Identify which cell holds the provided text, then report its [X, Y] central coordinate. 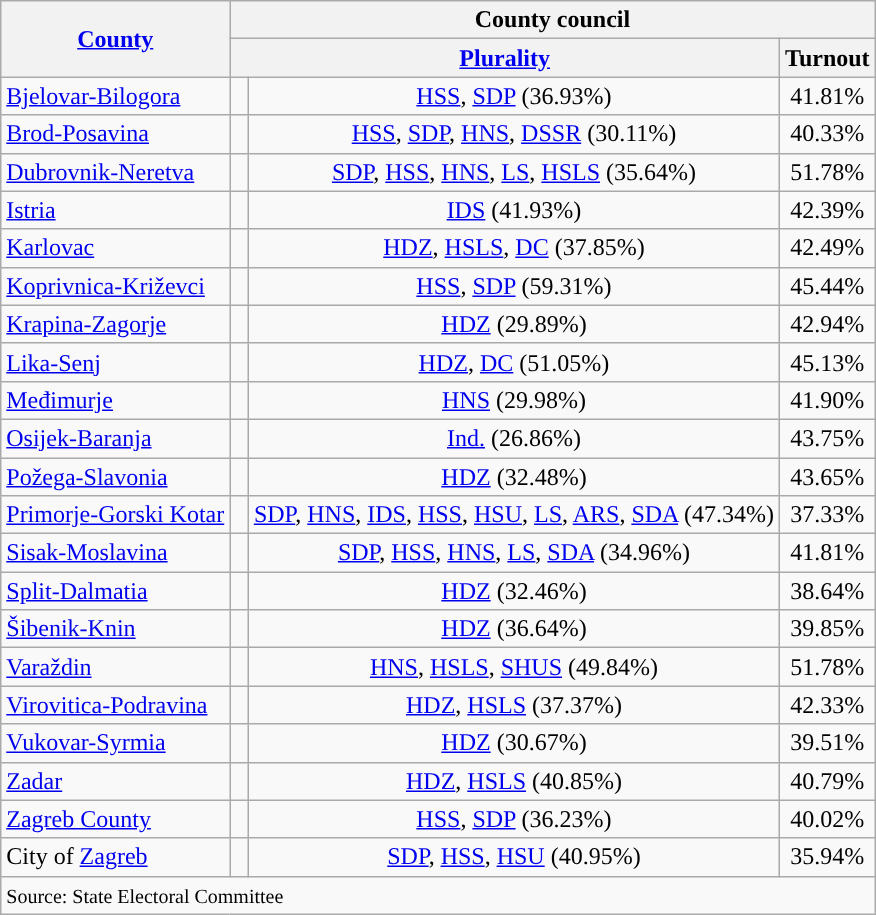
43.75% [828, 438]
HDZ (32.48%) [514, 477]
Osijek-Baranja [116, 438]
HDZ (29.89%) [514, 324]
HNS, HSLS, SHUS (49.84%) [514, 667]
Istria [116, 210]
Požega-Slavonia [116, 477]
35.94% [828, 857]
42.49% [828, 248]
40.33% [828, 134]
42.33% [828, 705]
SDP, HSS, HNS, LS, HSLS (35.64%) [514, 172]
Bjelovar-Bilogora [116, 96]
HNS (29.98%) [514, 400]
County council [552, 20]
County [116, 39]
HDZ (36.64%) [514, 629]
Krapina-Zagorje [116, 324]
Source: State Electoral Committee [438, 895]
Virovitica-Podravina [116, 705]
Plurality [505, 58]
Karlovac [116, 248]
45.13% [828, 362]
SDP, HNS, IDS, HSS, HSU, LS, ARS, SDA (47.34%) [514, 515]
SDP, HSS, HNS, LS, SDA (34.96%) [514, 553]
Turnout [828, 58]
39.85% [828, 629]
City of Zagreb [116, 857]
HSS, SDP (36.93%) [514, 96]
45.44% [828, 286]
Zagreb County [116, 819]
HDZ (30.67%) [514, 743]
HDZ, HSLS (40.85%) [514, 781]
HSS, SDP (59.31%) [514, 286]
Sisak-Moslavina [116, 553]
Split-Dalmatia [116, 591]
42.39% [828, 210]
40.79% [828, 781]
Koprivnica-Križevci [116, 286]
HDZ, HSLS, DC (37.85%) [514, 248]
37.33% [828, 515]
Varaždin [116, 667]
HSS, SDP, HNS, DSSR (30.11%) [514, 134]
38.64% [828, 591]
HDZ, DC (51.05%) [514, 362]
41.90% [828, 400]
Dubrovnik-Neretva [116, 172]
Lika-Senj [116, 362]
Zadar [116, 781]
40.02% [828, 819]
HDZ (32.46%) [514, 591]
Primorje-Gorski Kotar [116, 515]
HSS, SDP (36.23%) [514, 819]
Ind. (26.86%) [514, 438]
Brod-Posavina [116, 134]
39.51% [828, 743]
SDP, HSS, HSU (40.95%) [514, 857]
Šibenik-Knin [116, 629]
IDS (41.93%) [514, 210]
Međimurje [116, 400]
Vukovar-Syrmia [116, 743]
43.65% [828, 477]
HDZ, HSLS (37.37%) [514, 705]
42.94% [828, 324]
